Identify which cell holds the provided text, then report its (x, y) central coordinate. 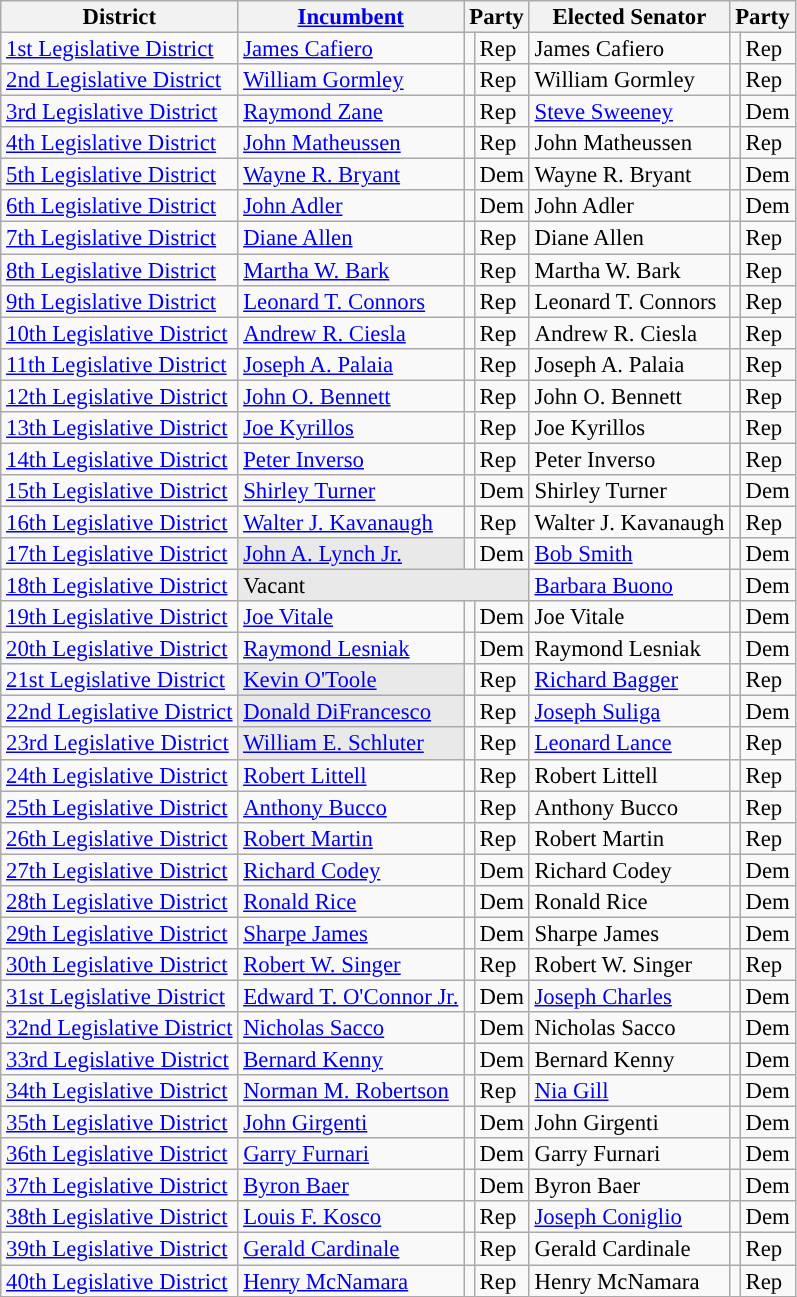
William E. Schluter (351, 744)
36th Legislative District (120, 1154)
34th Legislative District (120, 1091)
21st Legislative District (120, 680)
Joseph Coniglio (629, 1218)
10th Legislative District (120, 333)
25th Legislative District (120, 807)
7th Legislative District (120, 238)
37th Legislative District (120, 1186)
Kevin O'Toole (351, 680)
31st Legislative District (120, 996)
26th Legislative District (120, 838)
Louis F. Kosco (351, 1218)
39th Legislative District (120, 1249)
23rd Legislative District (120, 744)
Barbara Buono (629, 586)
3rd Legislative District (120, 112)
Edward T. O'Connor Jr. (351, 996)
Leonard Lance (629, 744)
38th Legislative District (120, 1218)
40th Legislative District (120, 1281)
30th Legislative District (120, 965)
2nd Legislative District (120, 80)
John A. Lynch Jr. (351, 554)
22nd Legislative District (120, 712)
15th Legislative District (120, 491)
Incumbent (351, 17)
20th Legislative District (120, 649)
6th Legislative District (120, 206)
Joseph Suliga (629, 712)
Bob Smith (629, 554)
18th Legislative District (120, 586)
Richard Bagger (629, 680)
5th Legislative District (120, 175)
Elected Senator (629, 17)
Steve Sweeney (629, 112)
Vacant (384, 586)
12th Legislative District (120, 396)
4th Legislative District (120, 143)
District (120, 17)
29th Legislative District (120, 933)
Joseph Charles (629, 996)
Nia Gill (629, 1091)
35th Legislative District (120, 1123)
14th Legislative District (120, 459)
28th Legislative District (120, 902)
1st Legislative District (120, 49)
Raymond Zane (351, 112)
13th Legislative District (120, 428)
11th Legislative District (120, 364)
32nd Legislative District (120, 1028)
Donald DiFrancesco (351, 712)
27th Legislative District (120, 870)
24th Legislative District (120, 775)
17th Legislative District (120, 554)
8th Legislative District (120, 270)
9th Legislative District (120, 301)
Norman M. Robertson (351, 1091)
33rd Legislative District (120, 1060)
16th Legislative District (120, 522)
19th Legislative District (120, 617)
